Identify which cell holds the provided text, then report its [X, Y] central coordinate. 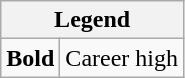
Bold [30, 58]
Legend [92, 20]
Career high [122, 58]
